Pinpoint the cell where the given text exists, returning its [X, Y] midpoint coordinate. 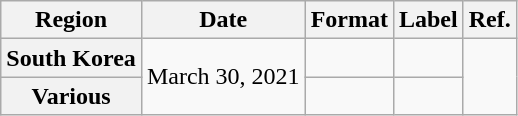
March 30, 2021 [223, 77]
Ref. [490, 20]
South Korea [72, 58]
Date [223, 20]
Various [72, 96]
Format [349, 20]
Label [428, 20]
Region [72, 20]
